Return the [X, Y] coordinate for the center point of the cell that contains the specified text.  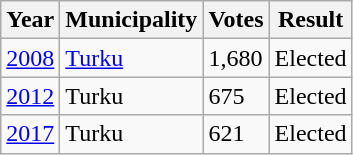
1,680 [236, 58]
2017 [30, 134]
Municipality [132, 20]
2008 [30, 58]
Votes [236, 20]
Year [30, 20]
621 [236, 134]
675 [236, 96]
2012 [30, 96]
Result [310, 20]
